Output the (X, Y) coordinate of the center of the cell containing the given text.  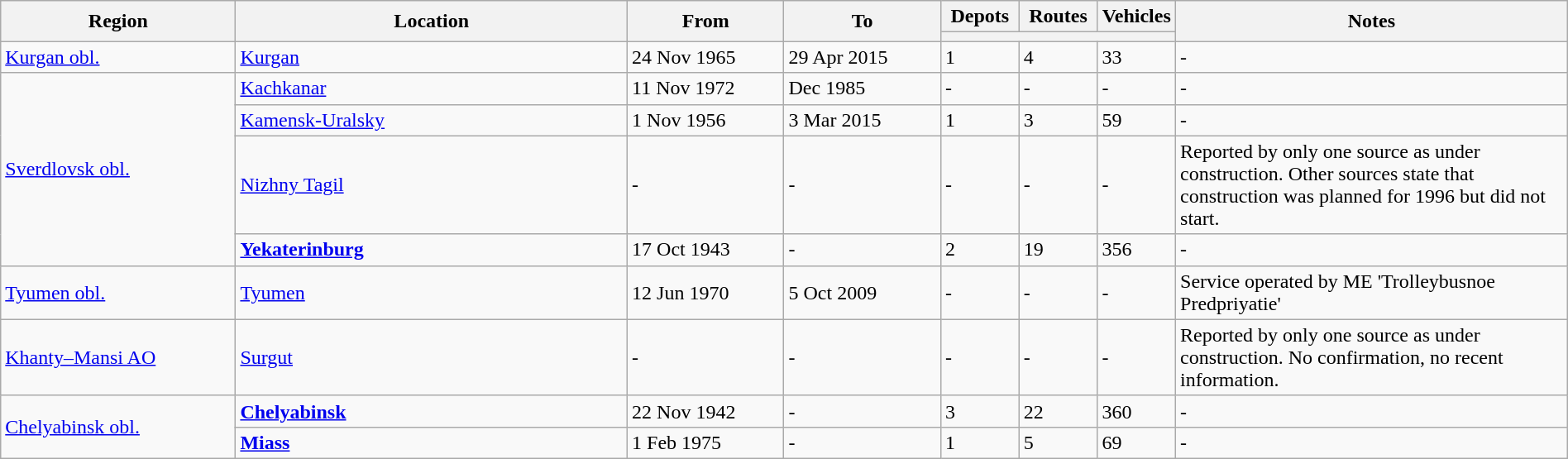
Notes (1372, 22)
Depots (979, 17)
5 (1059, 442)
22 Nov 1942 (706, 411)
Tyumen obl. (118, 293)
Khanty–Mansi AO (118, 357)
Sverdlovsk obl. (118, 169)
Region (118, 22)
Miass (432, 442)
356 (1136, 250)
3 Mar 2015 (862, 120)
Kurgan obl. (118, 57)
Service operated by ME 'Trolleybusnoe Predpriyatie' (1372, 293)
19 (1059, 250)
Tyumen (432, 293)
29 Apr 2015 (862, 57)
Kachkanar (432, 88)
To (862, 22)
Dec 1985 (862, 88)
2 (979, 250)
Location (432, 22)
Yekaterinburg (432, 250)
Nizhny Tagil (432, 185)
69 (1136, 442)
Reported by only one source as under construction. No confirmation, no recent information. (1372, 357)
24 Nov 1965 (706, 57)
Kurgan (432, 57)
22 (1059, 411)
59 (1136, 120)
17 Oct 1943 (706, 250)
Vehicles (1136, 17)
11 Nov 1972 (706, 88)
Chelyabinsk obl. (118, 427)
33 (1136, 57)
Reported by only one source as under construction. Other sources state that construction was planned for 1996 but did not start. (1372, 185)
Kamensk-Uralsky (432, 120)
From (706, 22)
12 Jun 1970 (706, 293)
Chelyabinsk (432, 411)
1 Nov 1956 (706, 120)
Surgut (432, 357)
Routes (1059, 17)
1 Feb 1975 (706, 442)
5 Oct 2009 (862, 293)
360 (1136, 411)
4 (1059, 57)
